Output the (X, Y) coordinate of the center of the cell containing the given text.  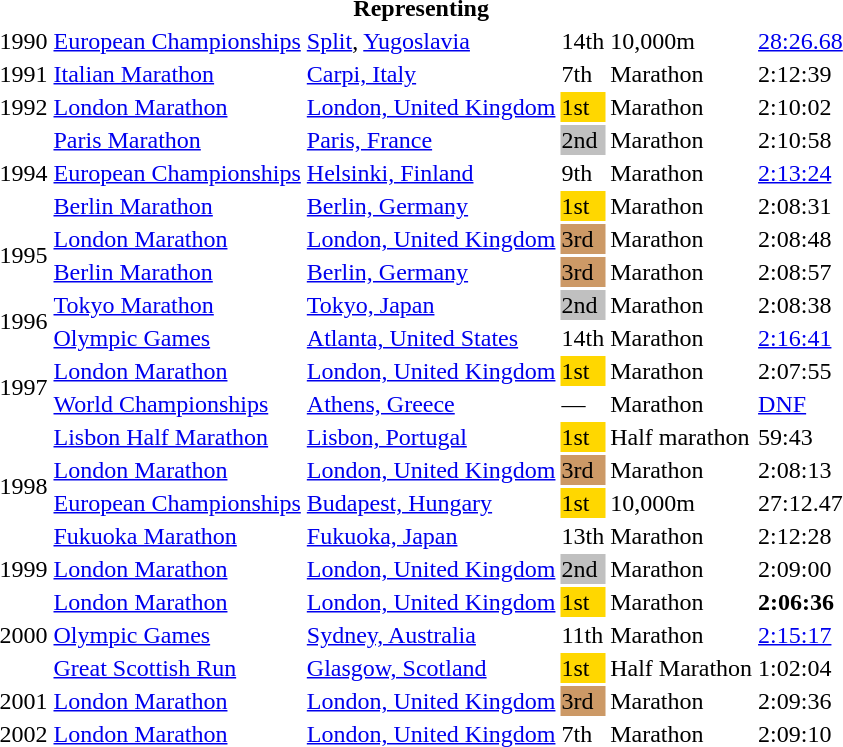
Carpi, Italy (431, 74)
— (583, 404)
Helsinki, Finland (431, 173)
Half marathon (682, 437)
Budapest, Hungary (431, 503)
Lisbon Half Marathon (177, 437)
Great Scottish Run (177, 668)
7th (583, 74)
Glasgow, Scotland (431, 668)
Split, Yugoslavia (431, 41)
Tokyo, Japan (431, 305)
Athens, Greece (431, 404)
Fukuoka Marathon (177, 536)
13th (583, 536)
9th (583, 173)
Half Marathon (682, 668)
Fukuoka, Japan (431, 536)
Atlanta, United States (431, 338)
Paris Marathon (177, 140)
Sydney, Australia (431, 635)
11th (583, 635)
Paris, France (431, 140)
Tokyo Marathon (177, 305)
World Championships (177, 404)
Lisbon, Portugal (431, 437)
Italian Marathon (177, 74)
